Determine the [X, Y] coordinate at the center of the cell enclosing the given text.  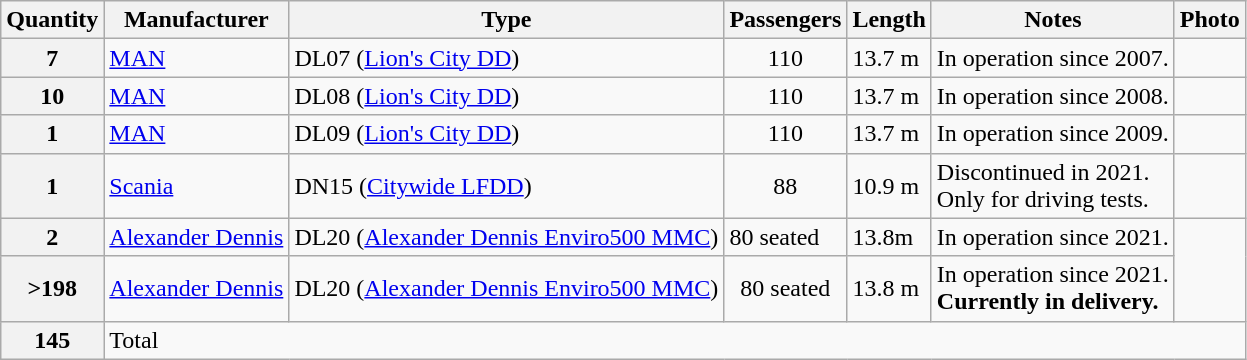
10 [52, 96]
Quantity [52, 20]
Total [675, 340]
In operation since 2021.Currently in delivery. [1052, 288]
Discontinued in 2021.Only for driving tests. [1052, 186]
Length [889, 20]
88 [786, 186]
7 [52, 58]
Photo [1210, 20]
Notes [1052, 20]
In operation since 2007. [1052, 58]
DN15 (Citywide LFDD) [506, 186]
13.8 m [889, 288]
DL08 (Lion's City DD) [506, 96]
13.8m [889, 237]
2 [52, 237]
Type [506, 20]
DL07 (Lion's City DD) [506, 58]
In operation since 2008. [1052, 96]
In operation since 2021. [1052, 237]
145 [52, 340]
In operation since 2009. [1052, 134]
Scania [196, 186]
>198 [52, 288]
DL09 (Lion's City DD) [506, 134]
Manufacturer [196, 20]
Passengers [786, 20]
10.9 m [889, 186]
